For the text-containing cell, return its midpoint in (X, Y) coordinate format. 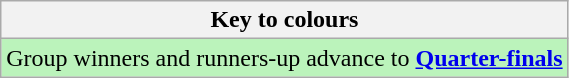
Key to colours (284, 20)
Group winners and runners-up advance to Quarter-finals (284, 58)
